Extract the (x, y) coordinate from the center of the cell holding the provided text.  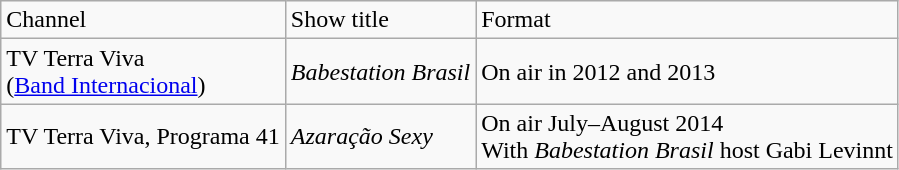
TV Terra Viva, Programa 41 (144, 136)
Format (688, 20)
On air July–August 2014 With Babestation Brasil host Gabi Levinnt (688, 136)
On air in 2012 and 2013 (688, 72)
Babestation Brasil (380, 72)
TV Terra Viva (Band Internacional) (144, 72)
Show title (380, 20)
Channel (144, 20)
Azaração Sexy (380, 136)
